Return (X, Y) of the center of cell containing provided text 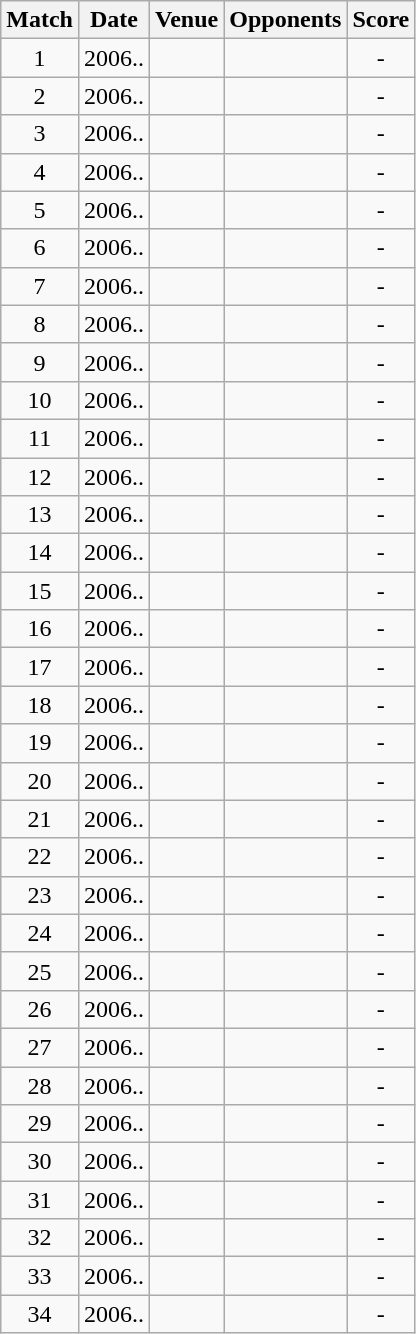
24 (40, 933)
14 (40, 553)
13 (40, 515)
17 (40, 667)
15 (40, 591)
34 (40, 1314)
33 (40, 1276)
26 (40, 1009)
7 (40, 286)
Date (114, 20)
Venue (187, 20)
4 (40, 172)
25 (40, 971)
28 (40, 1085)
22 (40, 857)
18 (40, 705)
16 (40, 629)
32 (40, 1238)
1 (40, 58)
21 (40, 819)
27 (40, 1047)
3 (40, 134)
Opponents (286, 20)
Match (40, 20)
Score (381, 20)
9 (40, 362)
31 (40, 1200)
23 (40, 895)
6 (40, 248)
30 (40, 1162)
11 (40, 438)
19 (40, 743)
5 (40, 210)
20 (40, 781)
12 (40, 477)
29 (40, 1124)
10 (40, 400)
2 (40, 96)
8 (40, 324)
